Detect which cell encompasses the target text, then output its [x, y] center coordinate. 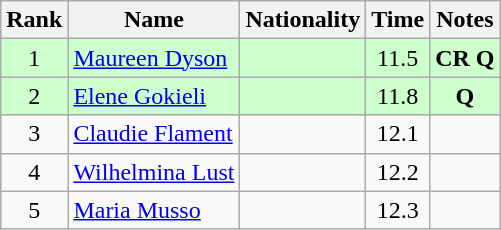
Maureen Dyson [154, 58]
Q [465, 96]
11.8 [398, 96]
Name [154, 20]
12.1 [398, 134]
2 [34, 96]
Rank [34, 20]
Claudie Flament [154, 134]
Time [398, 20]
12.3 [398, 210]
Maria Musso [154, 210]
Notes [465, 20]
CR Q [465, 58]
4 [34, 172]
11.5 [398, 58]
1 [34, 58]
5 [34, 210]
Elene Gokieli [154, 96]
3 [34, 134]
Wilhelmina Lust [154, 172]
12.2 [398, 172]
Nationality [303, 20]
